Locate the cell with the specified text and output its [x, y] center coordinate. 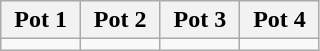
Pot 1 [41, 20]
Pot 3 [200, 20]
Pot 4 [280, 20]
Pot 2 [120, 20]
